Return [x, y] of the center of cell containing provided text 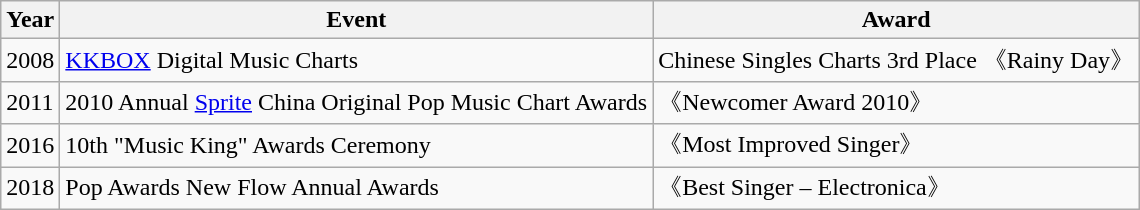
《Most Improved Singer》 [896, 146]
2011 [30, 102]
KKBOX Digital Music Charts [356, 60]
Award [896, 20]
Event [356, 20]
2008 [30, 60]
2010 Annual Sprite China Original Pop Music Chart Awards [356, 102]
Chinese Singles Charts 3rd Place 《Rainy Day》 [896, 60]
2016 [30, 146]
Year [30, 20]
《Best Singer – Electronica》 [896, 188]
2018 [30, 188]
10th "Music King" Awards Ceremony [356, 146]
Pop Awards New Flow Annual Awards [356, 188]
《Newcomer Award 2010》 [896, 102]
